Pinpoint the cell where the given text exists, returning its (x, y) midpoint coordinate. 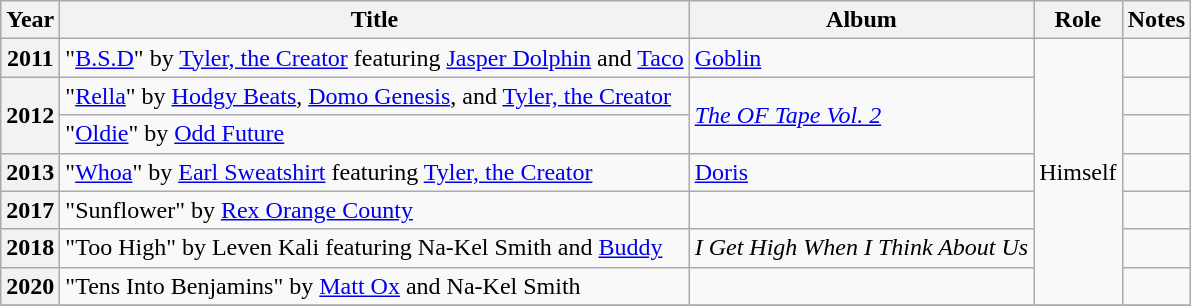
2020 (30, 286)
2011 (30, 58)
2018 (30, 248)
"Oldie" by Odd Future (374, 134)
The OF Tape Vol. 2 (862, 115)
2013 (30, 172)
Year (30, 20)
Notes (1156, 20)
Goblin (862, 58)
"Whoa" by Earl Sweatshirt featuring Tyler, the Creator (374, 172)
"Too High" by Leven Kali featuring Na-Kel Smith and Buddy (374, 248)
"Tens Into Benjamins" by Matt Ox and Na-Kel Smith (374, 286)
Himself (1078, 172)
I Get High When I Think About Us (862, 248)
2017 (30, 210)
"B.S.D" by Tyler, the Creator featuring Jasper Dolphin and Taco (374, 58)
"Sunflower" by Rex Orange County (374, 210)
Album (862, 20)
Title (374, 20)
Role (1078, 20)
"Rella" by Hodgy Beats, Domo Genesis, and Tyler, the Creator (374, 96)
2012 (30, 115)
Doris (862, 172)
